Locate the cell with the specified text and output its (x, y) center coordinate. 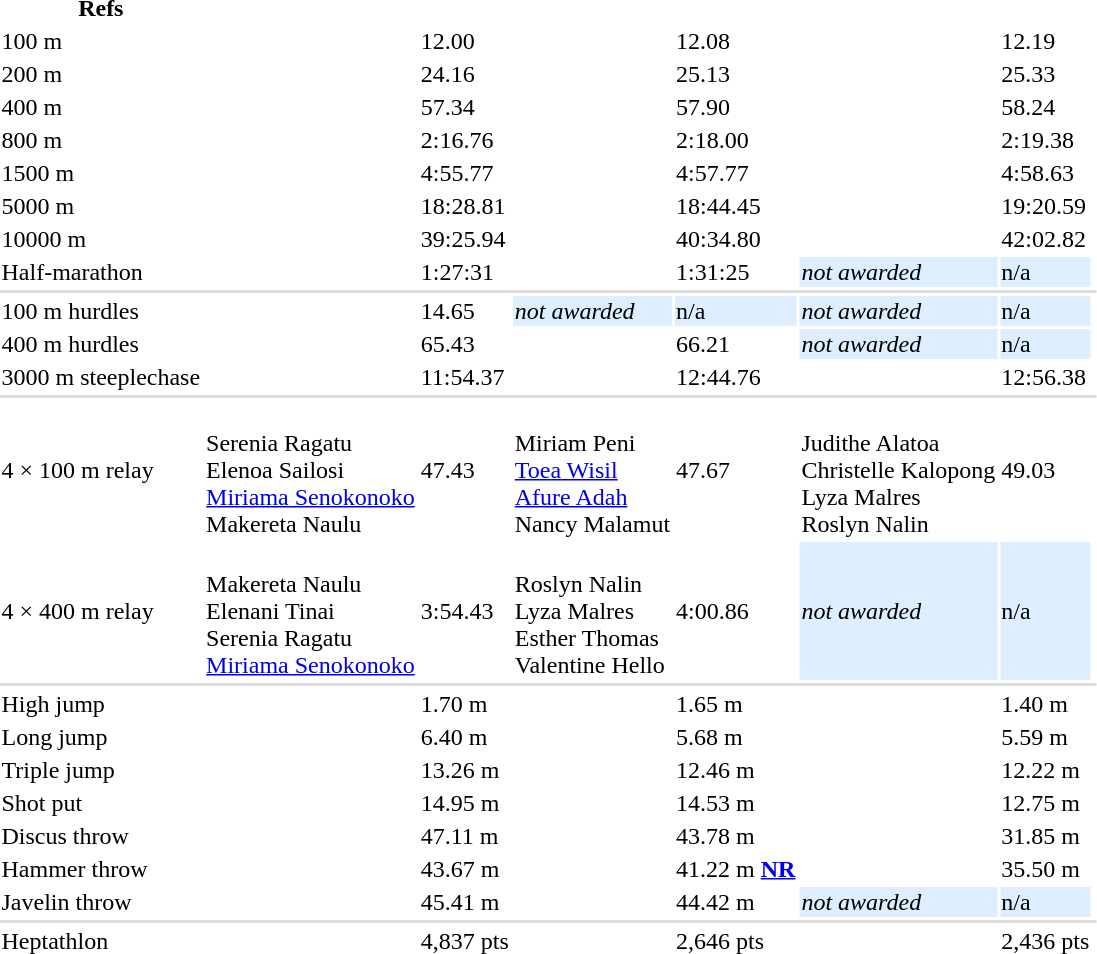
25.33 (1046, 74)
Miriam PeniToea WisilAfure AdahNancy Malamut (592, 470)
1500 m (101, 173)
Makereta NauluElenani TinaiSerenia RagatuMiriama Senokonoko (311, 611)
47.43 (464, 470)
43.78 m (736, 836)
3:54.43 (464, 611)
19:20.59 (1046, 206)
5.68 m (736, 737)
4 × 400 m relay (101, 611)
Discus throw (101, 836)
47.67 (736, 470)
12.00 (464, 41)
14.53 m (736, 803)
44.42 m (736, 902)
18:44.45 (736, 206)
5000 m (101, 206)
35.50 m (1046, 869)
12:44.76 (736, 377)
58.24 (1046, 107)
4:55.77 (464, 173)
4 × 100 m relay (101, 470)
12.75 m (1046, 803)
Serenia RagatuElenoa SailosiMiriama SenokonokoMakereta Naulu (311, 470)
4:57.77 (736, 173)
1.70 m (464, 704)
1:31:25 (736, 272)
47.11 m (464, 836)
400 m (101, 107)
12.46 m (736, 770)
400 m hurdles (101, 344)
42:02.82 (1046, 239)
10000 m (101, 239)
Javelin throw (101, 902)
4:00.86 (736, 611)
1:27:31 (464, 272)
6.40 m (464, 737)
4:58.63 (1046, 173)
41.22 m NR (736, 869)
2:16.76 (464, 140)
14.95 m (464, 803)
High jump (101, 704)
14.65 (464, 311)
24.16 (464, 74)
39:25.94 (464, 239)
Roslyn NalinLyza MalresEsther ThomasValentine Hello (592, 611)
18:28.81 (464, 206)
200 m (101, 74)
31.85 m (1046, 836)
12.19 (1046, 41)
Judithe AlatoaChristelle KalopongLyza MalresRoslyn Nalin (898, 470)
43.67 m (464, 869)
12.22 m (1046, 770)
57.34 (464, 107)
100 m (101, 41)
800 m (101, 140)
1.40 m (1046, 704)
65.43 (464, 344)
49.03 (1046, 470)
57.90 (736, 107)
5.59 m (1046, 737)
45.41 m (464, 902)
3000 m steeplechase (101, 377)
12.08 (736, 41)
Triple jump (101, 770)
25.13 (736, 74)
2:19.38 (1046, 140)
40:34.80 (736, 239)
11:54.37 (464, 377)
Half-marathon (101, 272)
Shot put (101, 803)
66.21 (736, 344)
100 m hurdles (101, 311)
1.65 m (736, 704)
2:18.00 (736, 140)
13.26 m (464, 770)
Hammer throw (101, 869)
Long jump (101, 737)
12:56.38 (1046, 377)
